Identify which cell holds the provided text, then report its (x, y) central coordinate. 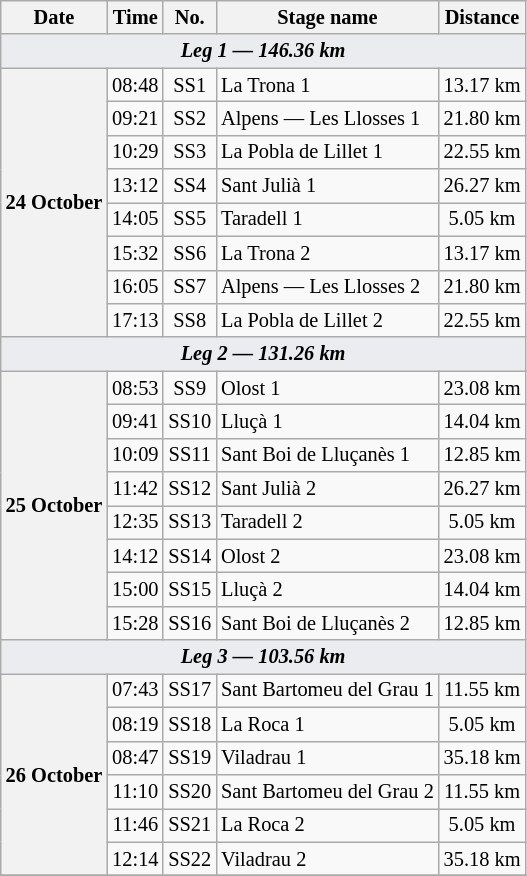
SS14 (190, 556)
La Roca 1 (328, 724)
07:43 (135, 690)
Taradell 2 (328, 522)
Lluçà 2 (328, 589)
17:13 (135, 320)
SS9 (190, 388)
Sant Julià 2 (328, 489)
12:35 (135, 522)
SS20 (190, 791)
Viladrau 1 (328, 758)
Sant Bartomeu del Grau 1 (328, 690)
SS21 (190, 825)
24 October (54, 202)
Taradell 1 (328, 219)
La Roca 2 (328, 825)
11:46 (135, 825)
SS4 (190, 186)
SS3 (190, 152)
08:47 (135, 758)
SS19 (190, 758)
SS10 (190, 421)
SS7 (190, 287)
La Trona 1 (328, 85)
15:32 (135, 253)
10:29 (135, 152)
SS11 (190, 455)
Viladrau 2 (328, 859)
Time (135, 17)
La Pobla de Lillet 1 (328, 152)
SS15 (190, 589)
Olost 1 (328, 388)
SS16 (190, 623)
La Pobla de Lillet 2 (328, 320)
13:12 (135, 186)
La Trona 2 (328, 253)
SS1 (190, 85)
16:05 (135, 287)
08:48 (135, 85)
No. (190, 17)
Alpens — Les Llosses 2 (328, 287)
08:53 (135, 388)
14:12 (135, 556)
12:14 (135, 859)
SS8 (190, 320)
SS5 (190, 219)
Sant Julià 1 (328, 186)
25 October (54, 506)
11:10 (135, 791)
09:21 (135, 118)
08:19 (135, 724)
Distance (482, 17)
10:09 (135, 455)
Leg 1 — 146.36 km (264, 51)
SS22 (190, 859)
SS12 (190, 489)
26 October (54, 774)
Stage name (328, 17)
SS18 (190, 724)
11:42 (135, 489)
Sant Bartomeu del Grau 2 (328, 791)
Leg 2 — 131.26 km (264, 354)
SS6 (190, 253)
SS13 (190, 522)
Sant Boi de Lluçanès 2 (328, 623)
Lluçà 1 (328, 421)
SS17 (190, 690)
15:00 (135, 589)
15:28 (135, 623)
Olost 2 (328, 556)
14:05 (135, 219)
Sant Boi de Lluçanès 1 (328, 455)
Alpens — Les Llosses 1 (328, 118)
SS2 (190, 118)
Leg 3 — 103.56 km (264, 657)
Date (54, 17)
09:41 (135, 421)
